Provide the [X, Y] coordinate of the cell's center where the given text is located.  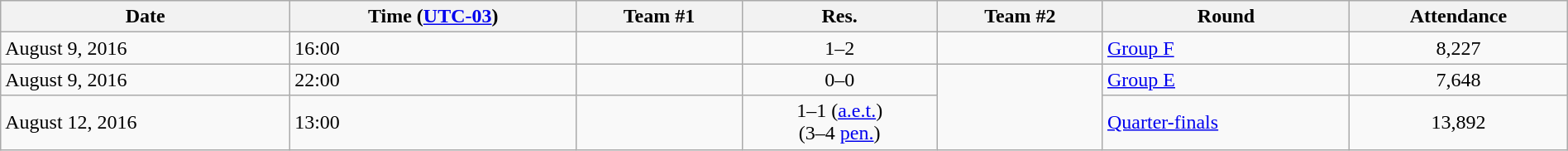
16:00 [433, 48]
13,892 [1459, 123]
Group F [1226, 48]
7,648 [1459, 80]
1–2 [839, 48]
1–1 (a.e.t.)(3–4 pen.) [839, 123]
Attendance [1459, 17]
13:00 [433, 123]
Team #2 [1020, 17]
Team #1 [659, 17]
22:00 [433, 80]
Time (UTC-03) [433, 17]
8,227 [1459, 48]
Res. [839, 17]
Quarter-finals [1226, 123]
August 12, 2016 [146, 123]
0–0 [839, 80]
Group E [1226, 80]
Round [1226, 17]
Date [146, 17]
